Return (x, y) of the center of cell containing provided text 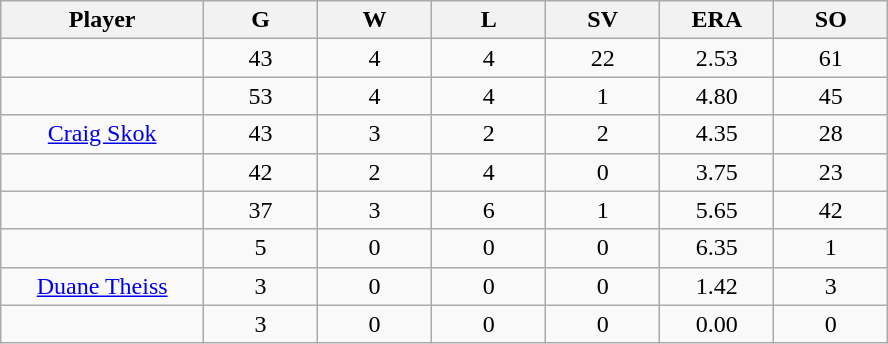
4.35 (717, 134)
4.80 (717, 96)
1.42 (717, 286)
Duane Theiss (102, 286)
37 (261, 210)
22 (603, 58)
Player (102, 20)
0.00 (717, 324)
2.53 (717, 58)
53 (261, 96)
SV (603, 20)
28 (831, 134)
6.35 (717, 248)
Craig Skok (102, 134)
5.65 (717, 210)
61 (831, 58)
5 (261, 248)
6 (489, 210)
L (489, 20)
ERA (717, 20)
SO (831, 20)
45 (831, 96)
23 (831, 172)
G (261, 20)
W (375, 20)
3.75 (717, 172)
